From the cell containing the given text, extract its center point as (X, Y) coordinate. 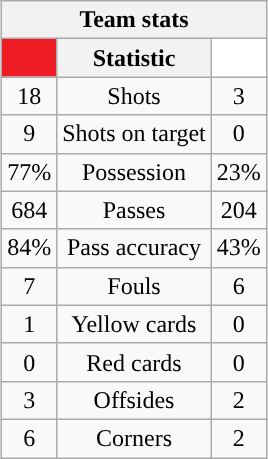
Shots on target (134, 134)
Pass accuracy (134, 248)
9 (30, 134)
Yellow cards (134, 324)
Shots (134, 96)
84% (30, 248)
23% (238, 172)
684 (30, 210)
204 (238, 210)
43% (238, 248)
7 (30, 286)
Fouls (134, 286)
1 (30, 324)
Statistic (134, 58)
Corners (134, 438)
Possession (134, 172)
Passes (134, 210)
18 (30, 96)
77% (30, 172)
Offsides (134, 400)
Team stats (134, 20)
Red cards (134, 362)
